Determine the (x, y) coordinate at the center of the cell enclosing the given text.  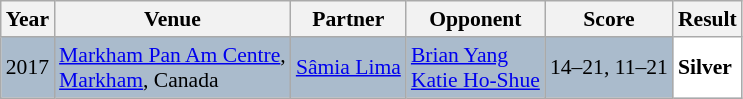
Markham Pan Am Centre,Markham, Canada (172, 68)
Result (708, 19)
Sâmia Lima (348, 68)
Silver (708, 68)
Brian Yang Katie Ho-Shue (476, 68)
Year (28, 19)
2017 (28, 68)
14–21, 11–21 (609, 68)
Opponent (476, 19)
Venue (172, 19)
Partner (348, 19)
Score (609, 19)
